Determine the (x, y) coordinate at the center of the cell enclosing the given text.  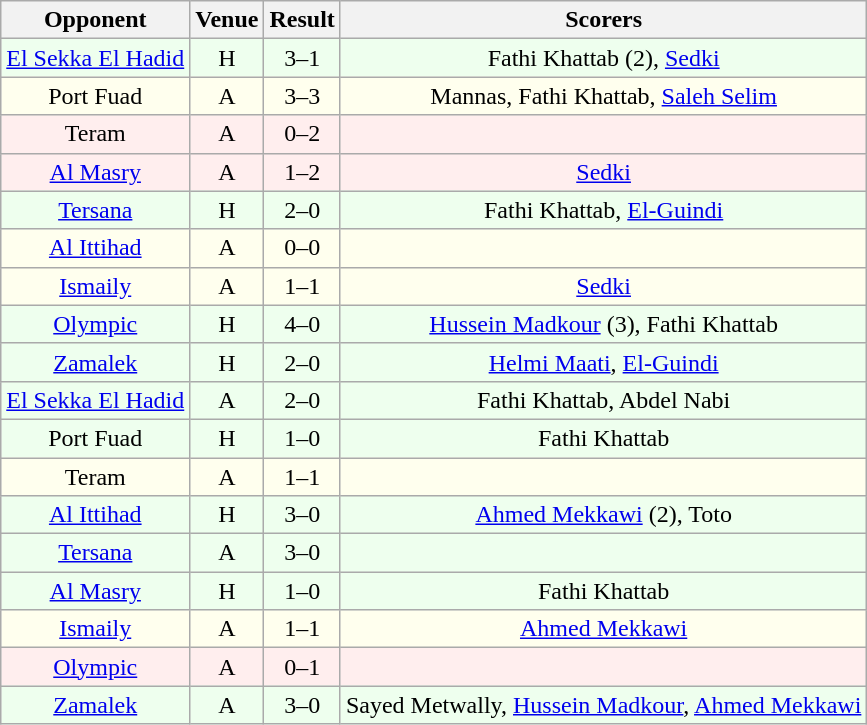
Fathi Khattab (2), Sedki (603, 58)
0–2 (302, 134)
Opponent (96, 20)
Ahmed Mekkawi (2), Toto (603, 515)
4–0 (302, 324)
3–1 (302, 58)
Result (302, 20)
Mannas, Fathi Khattab, Saleh Selim (603, 96)
Ahmed Mekkawi (603, 629)
Helmi Maati, El-Guindi (603, 362)
Fathi Khattab, El-Guindi (603, 210)
Hussein Madkour (3), Fathi Khattab (603, 324)
0–0 (302, 248)
Sayed Metwally, Hussein Madkour, Ahmed Mekkawi (603, 705)
Scorers (603, 20)
Fathi Khattab, Abdel Nabi (603, 400)
3–3 (302, 96)
0–1 (302, 667)
Venue (227, 20)
1–2 (302, 172)
